Determine the (X, Y) coordinate at the center of the cell enclosing the given text.  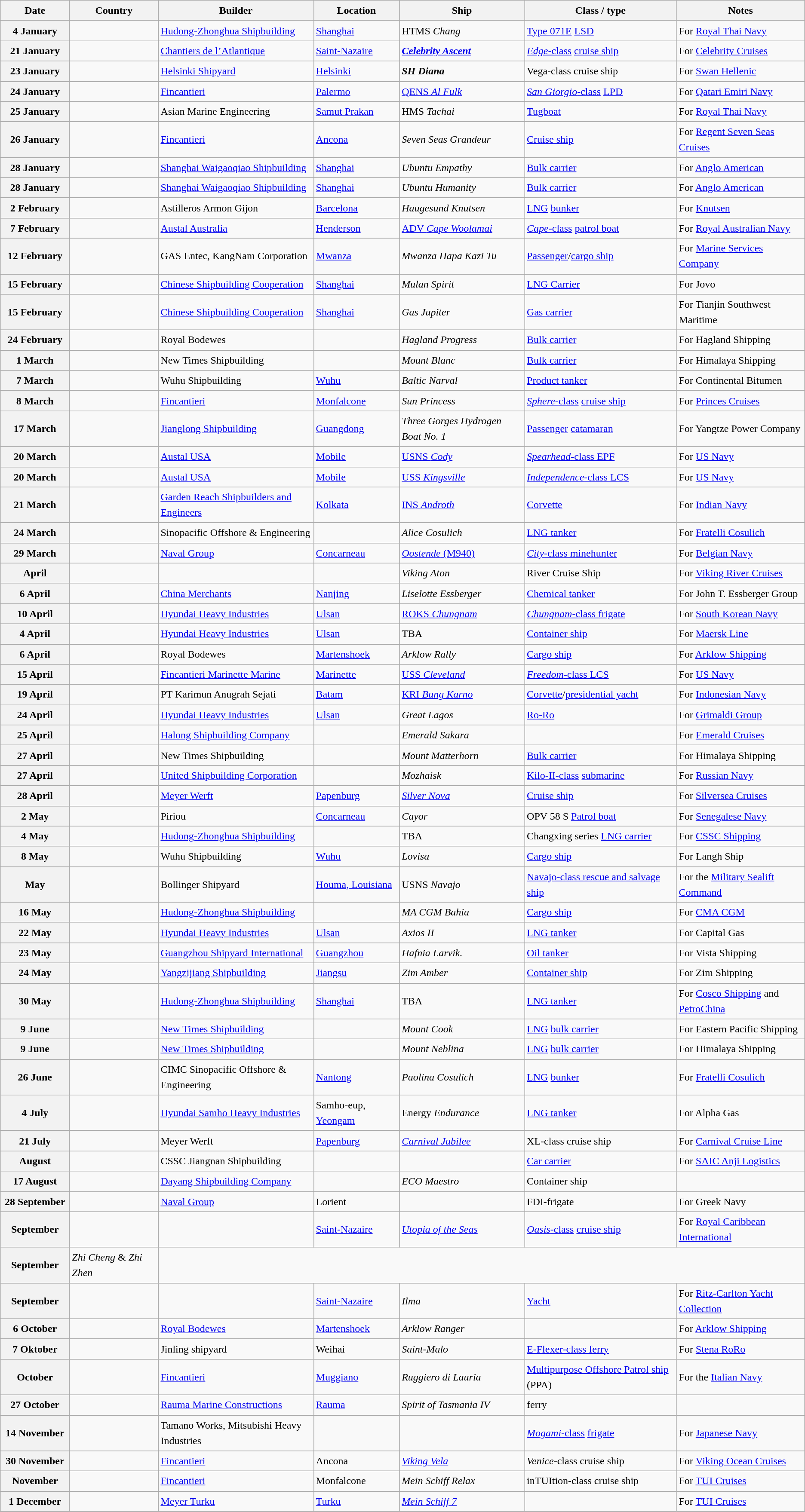
Lorient (356, 1202)
Ship (462, 10)
Guangzhou (356, 952)
For Emerald Cruises (740, 735)
12 February (35, 256)
ROKS Chungnam (462, 614)
April (35, 573)
2 February (35, 208)
Multipurpose Offshore Patrol ship (PPA) (600, 1377)
Sphere-class cruise ship (600, 401)
For Indonesian Navy (740, 695)
MA CGM Bahia (462, 912)
Guangzhou Shipyard International (236, 952)
SH Diana (462, 71)
Liselotte Essberger (462, 593)
USS Kingsville (462, 477)
August (35, 1161)
For Japanese Navy (740, 1433)
Arklow Ranger (462, 1329)
For Eastern Pacific Shipping (740, 1029)
10 April (35, 614)
For the Military Sealift Command (740, 885)
Mulan Spirit (462, 285)
Alice Cosulich (462, 533)
Saint-Malo (462, 1349)
For Senegalese Navy (740, 816)
Sinopacific Offshore & Engineering (236, 533)
Ubuntu Empathy (462, 168)
FDI-frigate (600, 1202)
Great Lagos (462, 715)
Paolina Cosulich (462, 1077)
Mwanza (356, 256)
21 January (35, 51)
Nanjing (356, 593)
October (35, 1377)
For Royal Australian Navy (740, 228)
30 May (35, 1001)
Ilma (462, 1301)
Edge-class cruise ship (600, 51)
17 March (35, 429)
ADV Cape Woolamai (462, 228)
For Greek Navy (740, 1202)
Three Gorges Hydrogen Boat No. 1 (462, 429)
Jianglong Shipbuilding (236, 429)
21 March (35, 505)
For Yangtze Power Company (740, 429)
For Stena RoRo (740, 1349)
For Tianjin Southwest Maritime (740, 312)
Mount Cook (462, 1029)
Hafnia Larvik. (462, 952)
1 December (35, 1502)
inTUItion-class cruise ship (600, 1481)
HMS Tachai (462, 112)
Mogami-class frigate (600, 1433)
For Alpha Gas (740, 1113)
For Princes Cruises (740, 401)
For Swan Hellenic (740, 71)
4 May (35, 836)
Sun Princess (462, 401)
For CMA CGM (740, 912)
Celebrity Ascent (462, 51)
For Zim Shipping (740, 973)
Helsinki (356, 71)
Rauma (356, 1405)
15 April (35, 675)
For Qatari Emiri Navy (740, 91)
May (35, 885)
CSSC Jiangnan Shipbuilding (236, 1161)
23 January (35, 71)
Yacht (600, 1301)
Astilleros Armon Gijon (236, 208)
Mount Neblina (462, 1050)
28 September (35, 1202)
LNG Carrier (600, 285)
Gas carrier (600, 312)
For Langh Ship (740, 856)
USS Cleveland (462, 675)
7 March (35, 381)
For Maersk Line (740, 634)
Henderson (356, 228)
QENS Al Fulk (462, 91)
26 January (35, 139)
San Giorgio-class LPD (600, 91)
ferry (600, 1405)
For Marine Services Company (740, 256)
Viking Aton (462, 573)
For Hagland Shipping (740, 340)
Mount Matterhorn (462, 756)
For Cosco Shipping and PetroChina (740, 1001)
24 February (35, 340)
8 May (35, 856)
Seven Seas Grandeur (462, 139)
Notes (740, 10)
8 March (35, 401)
INS Androth (462, 505)
Halong Shipbuilding Company (236, 735)
Spirit of Tasmania IV (462, 1405)
Vega-class cruise ship (600, 71)
7 February (35, 228)
Utopia of the Seas (462, 1229)
26 June (35, 1077)
For Regent Seven Seas Cruises (740, 139)
19 April (35, 695)
Corvette (600, 505)
Passenger/cargo ship (600, 256)
Nantong (356, 1077)
Muggiano (356, 1377)
ECO Maestro (462, 1181)
Country (114, 10)
2 May (35, 816)
Fincantieri Marinette Marine (236, 675)
Viking Vela (462, 1461)
Jinling shipyard (236, 1349)
For Continental Bitumen (740, 381)
14 November (35, 1433)
Houma, Louisiana (356, 885)
For Capital Gas (740, 933)
Samut Prakan (356, 112)
23 May (35, 952)
Haugesund Knutsen (462, 208)
For Viking Ocean Cruises (740, 1461)
Baltic Narval (462, 381)
Date (35, 10)
Energy Endurance (462, 1113)
For Indian Navy (740, 505)
4 January (35, 31)
For Celebrity Cruises (740, 51)
XL-class cruise ship (600, 1141)
Weihai (356, 1349)
For Grimaldi Group (740, 715)
Freedom-class LCS (600, 675)
Silver Nova (462, 796)
River Cruise Ship (600, 573)
22 May (35, 933)
Cayor (462, 816)
Mein Schiff 7 (462, 1502)
Lovisa (462, 856)
E-Flexer-class ferry (600, 1349)
For SAIC Anji Logistics (740, 1161)
28 April (35, 796)
Garden Reach Shipbuilders and Engineers (236, 505)
24 March (35, 533)
Barcelona (356, 208)
Kolkata (356, 505)
Chantiers de l’Atlantique (236, 51)
Emerald Sakara (462, 735)
Navajo-class rescue and salvage ship (600, 885)
KRI Bung Karno (462, 695)
Car carrier (600, 1161)
For Royal Caribbean International (740, 1229)
Corvette/presidential yacht (600, 695)
Mount Blanc (462, 360)
City-class minehunter (600, 553)
Gas Jupiter (462, 312)
25 January (35, 112)
Changxing series LNG carrier (600, 836)
For South Korean Navy (740, 614)
27 October (35, 1405)
4 April (35, 634)
24 April (35, 715)
PT Karimun Anugrah Sejati (236, 695)
Ro-Ro (600, 715)
Rauma Marine Constructions (236, 1405)
United Shipbuilding Corporation (236, 775)
For Belgian Navy (740, 553)
For Silversea Cruises (740, 796)
Product tanker (600, 381)
Meyer Turku (236, 1502)
Dayang Shipbuilding Company (236, 1181)
6 October (35, 1329)
Asian Marine Engineering (236, 112)
Independence-class LCS (600, 477)
Passenger catamaran (600, 429)
GAS Entec, KangNam Corporation (236, 256)
CIMC Sinopacific Offshore & Engineering (236, 1077)
Guangdong (356, 429)
17 August (35, 1181)
For Vista Shipping (740, 952)
Chungnam-class frigate (600, 614)
Builder (236, 10)
Oostende (M940) (462, 553)
USNS Cody (462, 456)
Arklow Rally (462, 654)
For Knutsen (740, 208)
Bollinger Shipyard (236, 885)
25 April (35, 735)
For John T. Essberger Group (740, 593)
Palermo (356, 91)
For Ritz-Carlton Yacht Collection (740, 1301)
Jiangsu (356, 973)
Mwanza Hapa Kazi Tu (462, 256)
For Carnival Cruise Line (740, 1141)
Location (356, 10)
Kilo-II-class submarine (600, 775)
4 July (35, 1113)
Hyundai Samho Heavy Industries (236, 1113)
Tugboat (600, 112)
Hagland Progress (462, 340)
Type 071E LSD (600, 31)
Samho-eup, Yeongam (356, 1113)
Spearhead-class EPF (600, 456)
24 May (35, 973)
Cape-class patrol boat (600, 228)
Ruggiero di Lauria (462, 1377)
1 March (35, 360)
30 November (35, 1461)
24 January (35, 91)
Piriou (236, 816)
Carnival Jubilee (462, 1141)
Austal Australia (236, 228)
Batam (356, 695)
Helsinki Shipyard (236, 71)
Axios II (462, 933)
Marinette (356, 675)
OPV 58 S Patrol boat (600, 816)
7 Oktober (35, 1349)
Zim Amber (462, 973)
21 July (35, 1141)
Zhi Cheng & Zhi Zhen (114, 1265)
Oil tanker (600, 952)
Mozhaisk (462, 775)
Chemical tanker (600, 593)
For Viking River Cruises (740, 573)
Yangzijiang Shipbuilding (236, 973)
For Jovo (740, 285)
Turku (356, 1502)
16 May (35, 912)
November (35, 1481)
China Merchants (236, 593)
USNS Navajo (462, 885)
Oasis-class cruise ship (600, 1229)
Class / type (600, 10)
For the Italian Navy (740, 1377)
Ubuntu Humanity (462, 187)
Mein Schiff Relax (462, 1481)
HTMS Chang (462, 31)
29 March (35, 553)
For Russian Navy (740, 775)
Tamano Works, Mitsubishi Heavy Industries (236, 1433)
Venice-class cruise ship (600, 1461)
For CSSC Shipping (740, 836)
